Search for the cell housing the specified text and yield its [x, y] center coordinate. 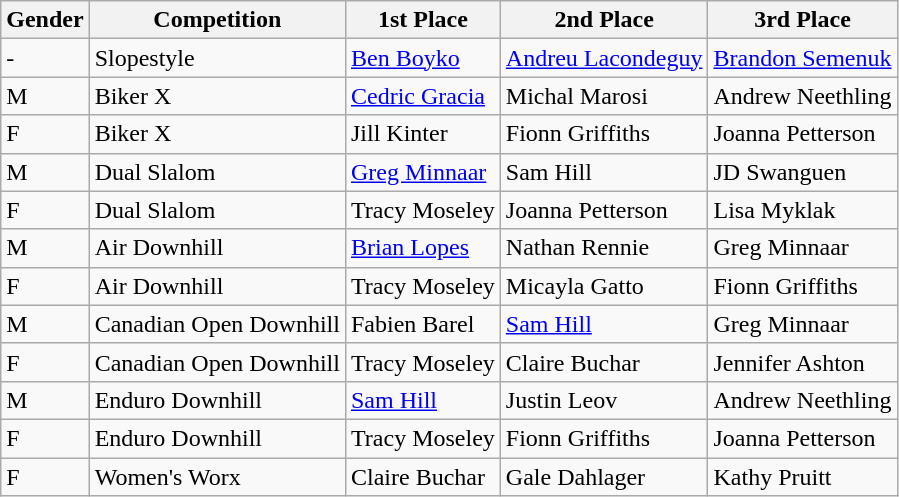
Brian Lopes [422, 248]
2nd Place [604, 20]
3rd Place [802, 20]
Michal Marosi [604, 96]
- [45, 58]
Jill Kinter [422, 134]
Brandon Semenuk [802, 58]
Lisa Myklak [802, 210]
Cedric Gracia [422, 96]
Slopestyle [217, 58]
Andreu Lacondeguy [604, 58]
Jennifer Ashton [802, 362]
Micayla Gatto [604, 286]
Gale Dahlager [604, 477]
Justin Leov [604, 400]
JD Swanguen [802, 172]
Ben Boyko [422, 58]
Kathy Pruitt [802, 477]
Competition [217, 20]
Women's Worx [217, 477]
Nathan Rennie [604, 248]
Fabien Barel [422, 324]
Gender [45, 20]
1st Place [422, 20]
